Return the [X, Y] coordinate for the center point of the cell that contains the specified text.  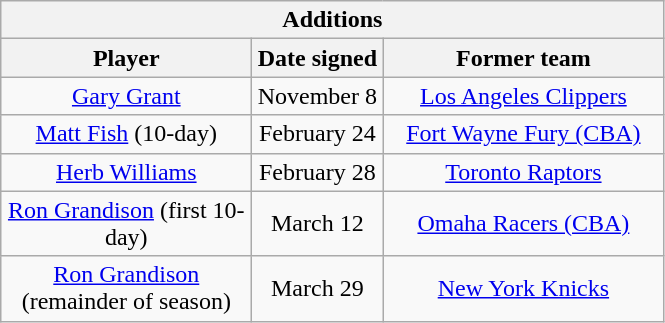
Fort Wayne Fury (CBA) [524, 134]
Date signed [318, 58]
Los Angeles Clippers [524, 96]
Gary Grant [126, 96]
February 28 [318, 172]
Matt Fish (10-day) [126, 134]
Herb Williams [126, 172]
Ron Grandison (remainder of season) [126, 288]
Toronto Raptors [524, 172]
New York Knicks [524, 288]
Player [126, 58]
March 29 [318, 288]
November 8 [318, 96]
Omaha Racers (CBA) [524, 224]
Ron Grandison (first 10-day) [126, 224]
Former team [524, 58]
Additions [332, 20]
March 12 [318, 224]
February 24 [318, 134]
